Locate the cell with the specified text and output its [x, y] center coordinate. 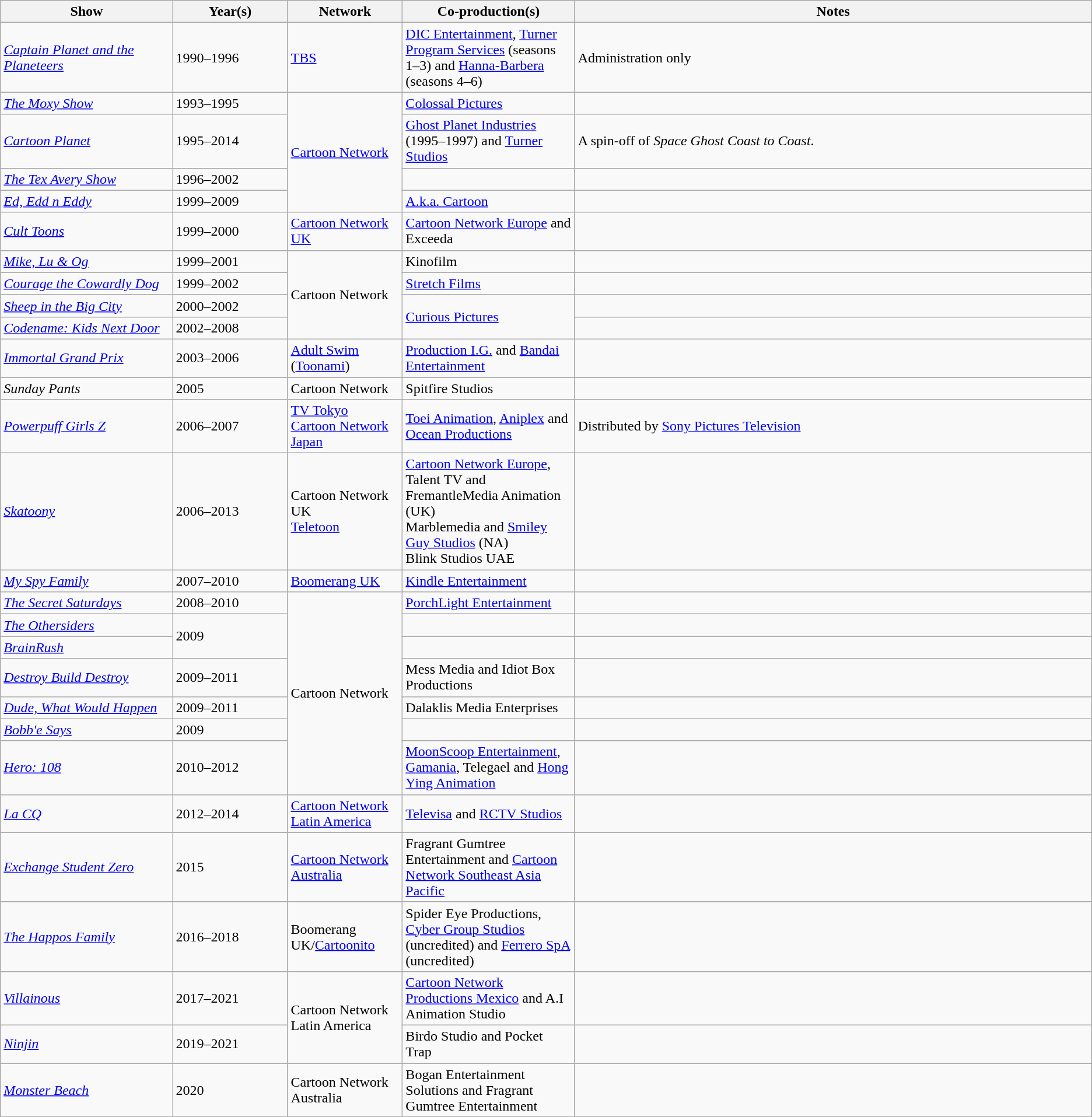
Show [86, 12]
2008–2010 [230, 603]
Cartoon Network UK [345, 231]
2000–2002 [230, 306]
Destroy Build Destroy [86, 678]
Immortal Grand Prix [86, 358]
2006–2013 [230, 512]
Distributed by Sony Pictures Television [833, 426]
1999–2000 [230, 231]
2005 [230, 388]
Administration only [833, 57]
Spitfire Studios [489, 388]
Kinofilm [489, 261]
2010–2012 [230, 768]
Codename: Kids Next Door [86, 328]
Dalaklis Media Enterprises [489, 708]
1999–2002 [230, 283]
Hero: 108 [86, 768]
Televisa and RCTV Studios [489, 813]
2012–2014 [230, 813]
My Spy Family [86, 581]
A spin-off of Space Ghost Coast to Coast. [833, 141]
1996–2002 [230, 179]
Villainous [86, 998]
Year(s) [230, 12]
Ghost Planet Industries (1995–1997) and Turner Studios [489, 141]
MoonScoop Entertainment, Gamania, Telegael and Hong Ying Animation [489, 768]
A.k.a. Cartoon [489, 201]
Birdo Studio and Pocket Trap [489, 1044]
Ed, Edd n Eddy [86, 201]
BrainRush [86, 647]
Cartoon Network Productions Mexico and A.I Animation Studio [489, 998]
1999–2001 [230, 261]
The Secret Saturdays [86, 603]
Fragrant Gumtree Entertainment and Cartoon Network Southeast Asia Pacific [489, 867]
Curious Pictures [489, 317]
1995–2014 [230, 141]
Stretch Films [489, 283]
Network [345, 12]
Exchange Student Zero [86, 867]
Boomerang UK [345, 581]
Spider Eye Productions, Cyber Group Studios (uncredited) and Ferrero SpA (uncredited) [489, 937]
The Moxy Show [86, 103]
TV TokyoCartoon Network Japan [345, 426]
Ninjin [86, 1044]
1999–2009 [230, 201]
1993–1995 [230, 103]
Boomerang UK/Cartoonito [345, 937]
2006–2007 [230, 426]
La CQ [86, 813]
DIC Entertainment, Turner Program Services (seasons 1–3) and Hanna-Barbera (seasons 4–6) [489, 57]
Cartoon Planet [86, 141]
2015 [230, 867]
Bogan Entertainment Solutions and Fragrant Gumtree Entertainment [489, 1090]
The Othersiders [86, 625]
The Happos Family [86, 937]
TBS [345, 57]
Cult Toons [86, 231]
Notes [833, 12]
Bobb'e Says [86, 730]
The Tex Avery Show [86, 179]
Powerpuff Girls Z [86, 426]
Production I.G. and Bandai Entertainment [489, 358]
Toei Animation, Aniplex and Ocean Productions [489, 426]
Sheep in the Big City [86, 306]
2003–2006 [230, 358]
2002–2008 [230, 328]
Colossal Pictures [489, 103]
Cartoon Network Europe, Talent TV and FremantleMedia Animation (UK)Marblemedia and Smiley Guy Studios (NA)Blink Studios UAE [489, 512]
1990–1996 [230, 57]
Monster Beach [86, 1090]
Sunday Pants [86, 388]
Skatoony [86, 512]
Mike, Lu & Og [86, 261]
Mess Media and Idiot Box Productions [489, 678]
Adult Swim (Toonami) [345, 358]
2020 [230, 1090]
Cartoon Network Europe and Exceeda [489, 231]
Cartoon Network UKTeletoon [345, 512]
Captain Planet and the Planeteers [86, 57]
PorchLight Entertainment [489, 603]
2017–2021 [230, 998]
Co-production(s) [489, 12]
2016–2018 [230, 937]
2007–2010 [230, 581]
Kindle Entertainment [489, 581]
Dude, What Would Happen [86, 708]
Courage the Cowardly Dog [86, 283]
2019–2021 [230, 1044]
